Pinpoint the cell where the given text exists, returning its (x, y) midpoint coordinate. 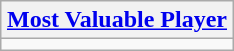
Most Valuable Player (116, 20)
